From the cell containing the given text, extract its center point as (x, y) coordinate. 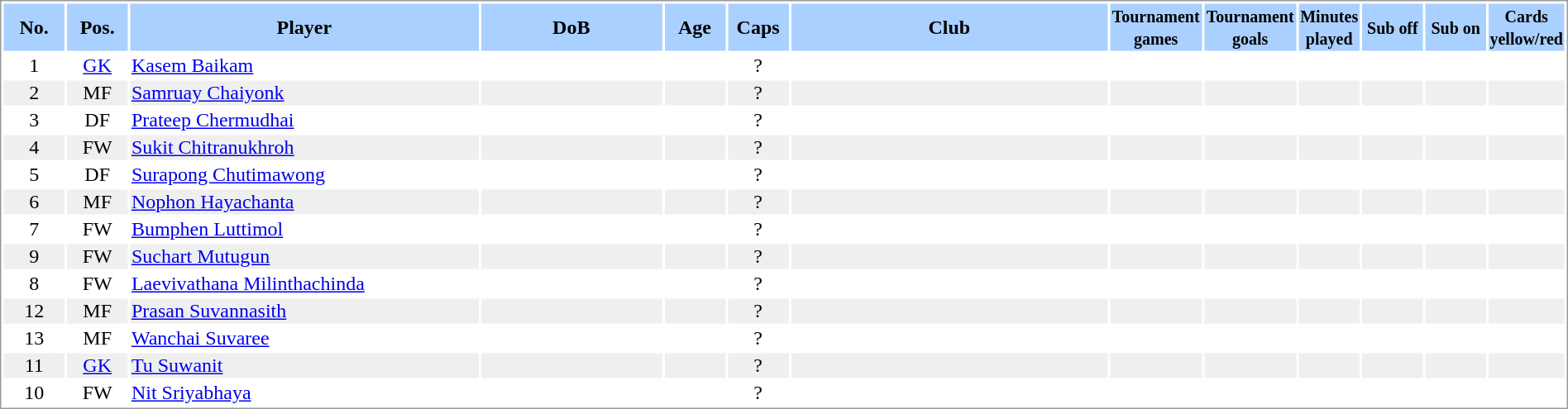
No. (33, 26)
Sukit Chitranukhroh (304, 148)
Prasan Suvannasith (304, 312)
10 (33, 392)
Nit Sriyabhaya (304, 392)
Sub off (1393, 26)
Suchart Mutugun (304, 257)
Nophon Hayachanta (304, 202)
DoB (571, 26)
Surapong Chutimawong (304, 174)
8 (33, 283)
12 (33, 312)
5 (33, 174)
1 (33, 65)
Samruay Chaiyonk (304, 93)
4 (33, 148)
Player (304, 26)
Caps (758, 26)
Pos. (98, 26)
Tournamentgoals (1250, 26)
9 (33, 257)
6 (33, 202)
Sub on (1456, 26)
Tournamentgames (1156, 26)
7 (33, 229)
Cardsyellow/red (1527, 26)
Age (695, 26)
Bumphen Luttimol (304, 229)
Club (949, 26)
11 (33, 366)
3 (33, 120)
Tu Suwanit (304, 366)
2 (33, 93)
Prateep Chermudhai (304, 120)
Wanchai Suvaree (304, 338)
13 (33, 338)
Kasem Baikam (304, 65)
Minutesplayed (1329, 26)
Laevivathana Milinthachinda (304, 283)
